Search for the cell housing the specified text and yield its [x, y] center coordinate. 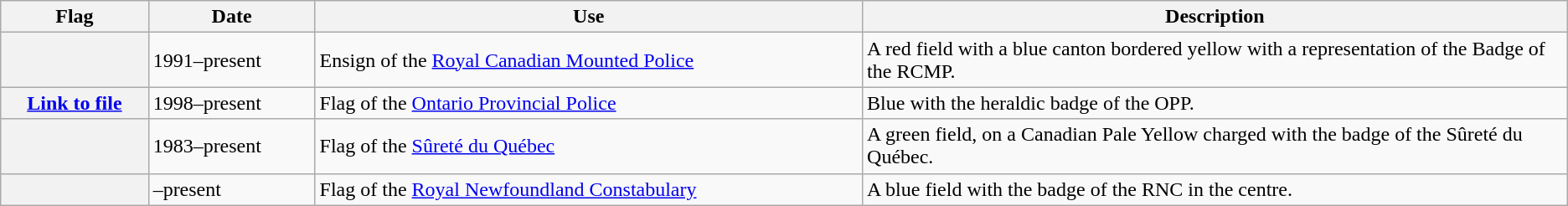
Flag [75, 17]
Link to file [75, 103]
Ensign of the Royal Canadian Mounted Police [588, 60]
–present [231, 189]
Use [588, 17]
Blue with the heraldic badge of the OPP. [1215, 103]
Date [231, 17]
A green field, on a Canadian Pale Yellow charged with the badge of the Sûreté du Québec. [1215, 146]
Flag of the Ontario Provincial Police [588, 103]
1983–present [231, 146]
A red field with a blue canton bordered yellow with a representation of the Badge of the RCMP. [1215, 60]
Flag of the Sûreté du Québec [588, 146]
1991–present [231, 60]
Flag of the Royal Newfoundland Constabulary [588, 189]
1998–present [231, 103]
Description [1215, 17]
A blue field with the badge of the RNC in the centre. [1215, 189]
